Determine the (x, y) coordinate at the center of the cell enclosing the given text.  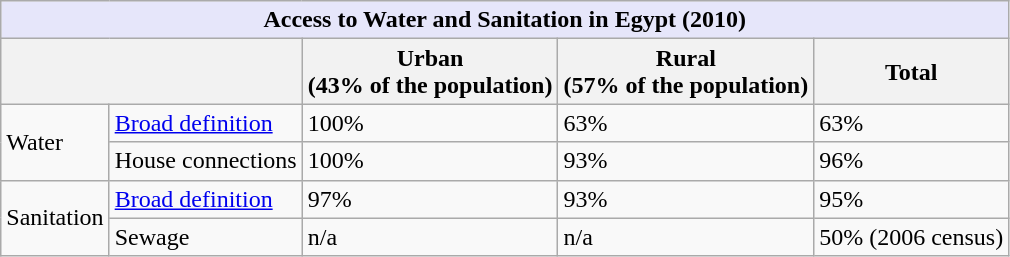
97% (430, 199)
House connections (206, 161)
Rural(57% of the population) (686, 72)
96% (912, 161)
Total (912, 72)
Urban(43% of the population) (430, 72)
95% (912, 199)
Sanitation (55, 218)
Water (55, 142)
Sewage (206, 237)
50% (2006 census) (912, 237)
Access to Water and Sanitation in Egypt (2010) (505, 20)
